Capture the cell that displays the provided text and extract its [X, Y] central coordinate. 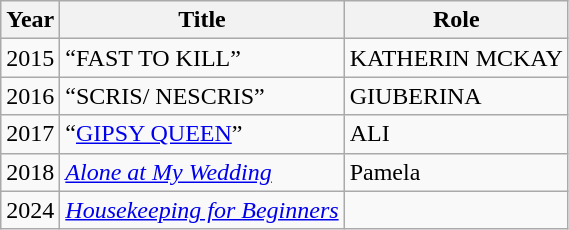
Pamela [456, 172]
“GIPSY QUEEN” [202, 134]
KATHERIN MCKAY [456, 58]
Housekeeping for Beginners [202, 210]
Role [456, 20]
2024 [30, 210]
2018 [30, 172]
ALI [456, 134]
2015 [30, 58]
“SCRIS/ NESCRIS” [202, 96]
GIUBERINA [456, 96]
Alone at My Wedding [202, 172]
Year [30, 20]
2017 [30, 134]
2016 [30, 96]
Title [202, 20]
“FAST TO KILL” [202, 58]
